Identify which cell holds the provided text, then report its [x, y] central coordinate. 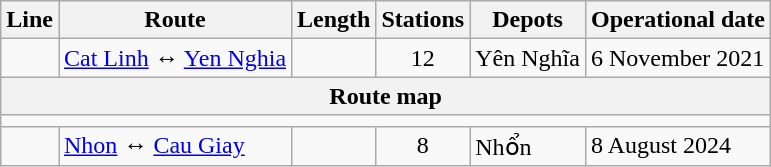
Cat Linh ↔ Yen Nghia [174, 58]
Depots [528, 20]
Nhon ↔ Cau Giay [174, 146]
Length [334, 20]
Stations [423, 20]
6 November 2021 [678, 58]
8 [423, 146]
Operational date [678, 20]
Nhổn [528, 146]
Yên Nghĩa [528, 58]
Route [174, 20]
12 [423, 58]
Route map [386, 96]
Line [30, 20]
8 August 2024 [678, 146]
